For the text-containing cell, return its midpoint in [x, y] coordinate format. 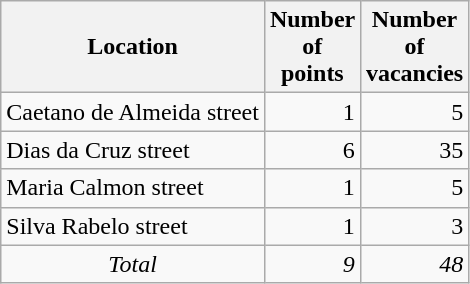
Number of vacancies [414, 47]
Total [133, 264]
Number of points [312, 47]
35 [414, 150]
9 [312, 264]
3 [414, 226]
Dias da Cruz street [133, 150]
48 [414, 264]
Maria Calmon street [133, 188]
Silva Rabelo street [133, 226]
6 [312, 150]
Location [133, 47]
Caetano de Almeida street [133, 112]
